From the cell containing the given text, extract its center point as [X, Y] coordinate. 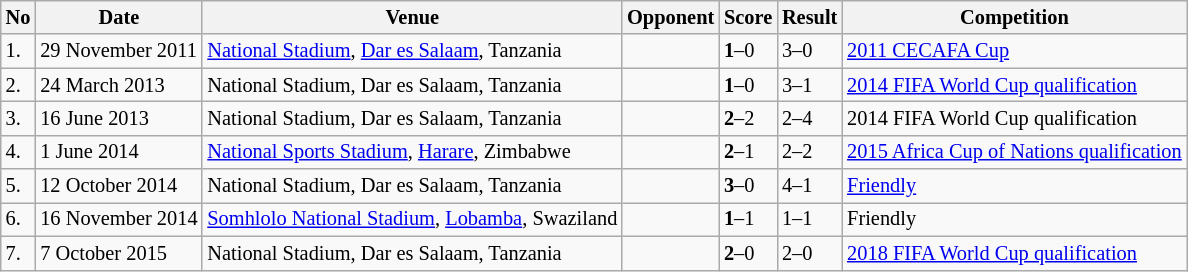
6. [18, 219]
7. [18, 253]
Score [748, 17]
Competition [1014, 17]
16 June 2013 [118, 118]
7 October 2015 [118, 253]
No [18, 17]
Venue [412, 17]
1 June 2014 [118, 152]
Somhlolo National Stadium, Lobamba, Swaziland [412, 219]
2015 Africa Cup of Nations qualification [1014, 152]
2018 FIFA World Cup qualification [1014, 253]
2–4 [810, 118]
3. [18, 118]
4. [18, 152]
29 November 2011 [118, 51]
1. [18, 51]
Opponent [670, 17]
3–1 [810, 85]
5. [18, 186]
National Sports Stadium, Harare, Zimbabwe [412, 152]
12 October 2014 [118, 186]
4–1 [810, 186]
2011 CECAFA Cup [1014, 51]
24 March 2013 [118, 85]
2–1 [748, 152]
2. [18, 85]
16 November 2014 [118, 219]
Result [810, 17]
Date [118, 17]
